Extract the (x, y) coordinate from the center of the cell holding the provided text.  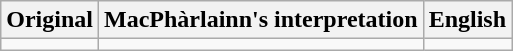
English (467, 20)
Original (50, 20)
MacPhàrlainn's interpretation (260, 20)
